For the text-containing cell, return its midpoint in (X, Y) coordinate format. 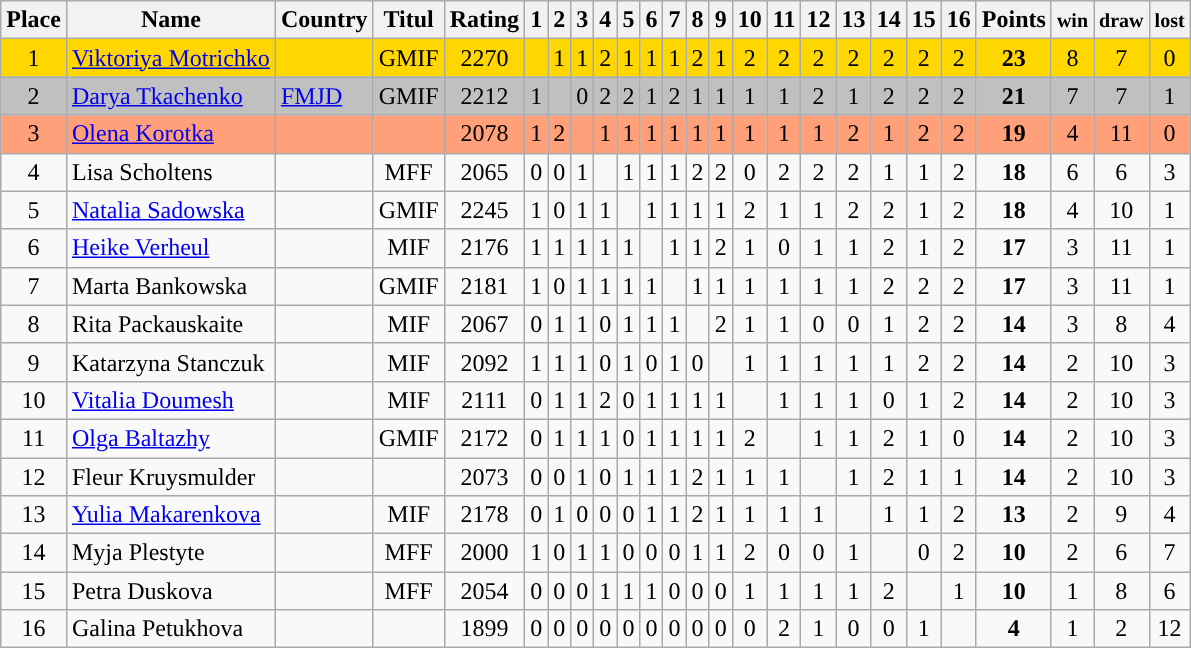
Katarzyna Stanczuk (170, 362)
Petra Duskova (170, 591)
Darya Tkachenko (170, 96)
Titul (408, 20)
Rita Packauskaite (170, 324)
21 (1014, 96)
2176 (484, 248)
Olga Baltazhy (170, 438)
Natalia Sadowska (170, 210)
2054 (484, 591)
23 (1014, 58)
Points (1014, 20)
2065 (484, 172)
2073 (484, 477)
2270 (484, 58)
2181 (484, 286)
Fleur Kruysmulder (170, 477)
Myja Plestyte (170, 553)
lost (1170, 20)
2212 (484, 96)
19 (1014, 134)
Place (34, 20)
Marta Bankowska (170, 286)
Olena Korotka (170, 134)
2067 (484, 324)
Galina Petukhova (170, 629)
2245 (484, 210)
Name (170, 20)
Rating (484, 20)
2172 (484, 438)
2000 (484, 553)
Vitalia Doumesh (170, 400)
Viktoriya Motrichko (170, 58)
2111 (484, 400)
Lisa Scholtens (170, 172)
Heike Verheul (170, 248)
2078 (484, 134)
2178 (484, 515)
1899 (484, 629)
draw (1122, 20)
win (1072, 20)
Country (324, 20)
2092 (484, 362)
FMJD (324, 96)
Yulia Makarenkova (170, 515)
